Output the [X, Y] coordinate of the center of the cell containing the given text.  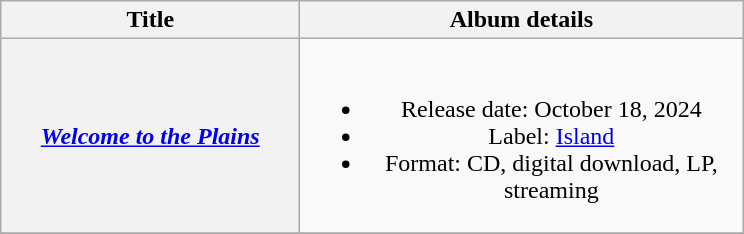
Welcome to the Plains [150, 136]
Album details [522, 20]
Title [150, 20]
Release date: October 18, 2024Label: IslandFormat: CD, digital download, LP, streaming [522, 136]
